Capture the cell that displays the provided text and extract its (X, Y) central coordinate. 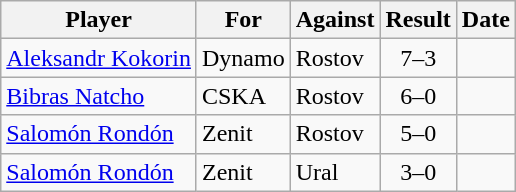
7–3 (418, 58)
Aleksandr Kokorin (99, 58)
Dynamo (243, 58)
6–0 (418, 96)
Ural (335, 172)
5–0 (418, 134)
Result (418, 20)
CSKA (243, 96)
Player (99, 20)
Bibras Natcho (99, 96)
Against (335, 20)
For (243, 20)
3–0 (418, 172)
Date (486, 20)
